Return the (X, Y) coordinate for the center point of the cell that contains the specified text.  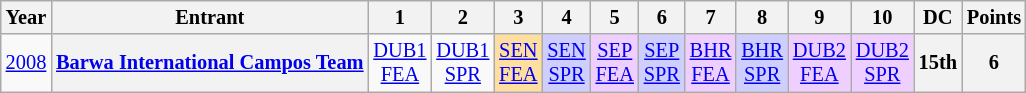
2008 (26, 63)
DUB1FEA (400, 63)
BHRSPR (762, 63)
Year (26, 17)
10 (882, 17)
Barwa International Campos Team (210, 63)
SEPSPR (662, 63)
9 (820, 17)
7 (711, 17)
1 (400, 17)
SEPFEA (615, 63)
2 (462, 17)
BHRFEA (711, 63)
DC (938, 17)
Entrant (210, 17)
DUB2SPR (882, 63)
15th (938, 63)
SENSPR (566, 63)
SENFEA (518, 63)
DUB2FEA (820, 63)
5 (615, 17)
3 (518, 17)
Points (994, 17)
8 (762, 17)
4 (566, 17)
DUB1SPR (462, 63)
